Locate the cell with the specified text and output its (x, y) center coordinate. 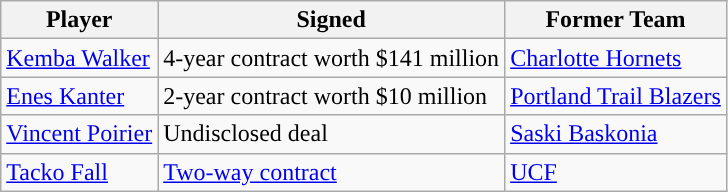
Tacko Fall (80, 172)
Former Team (616, 20)
Vincent Poirier (80, 134)
4-year contract worth $141 million (332, 58)
Undisclosed deal (332, 134)
Charlotte Hornets (616, 58)
Player (80, 20)
Enes Kanter (80, 96)
Two-way contract (332, 172)
UCF (616, 172)
2-year contract worth $10 million (332, 96)
Signed (332, 20)
Portland Trail Blazers (616, 96)
Saski Baskonia (616, 134)
Kemba Walker (80, 58)
